Identify which cell holds the provided text, then report its [x, y] central coordinate. 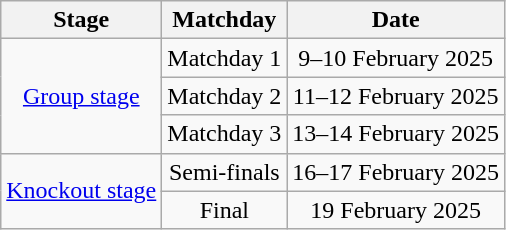
16–17 February 2025 [396, 172]
Stage [82, 20]
Group stage [82, 96]
Matchday 1 [224, 58]
9–10 February 2025 [396, 58]
Matchday 3 [224, 134]
19 February 2025 [396, 210]
11–12 February 2025 [396, 96]
13–14 February 2025 [396, 134]
Matchday [224, 20]
Date [396, 20]
Semi-finals [224, 172]
Knockout stage [82, 191]
Final [224, 210]
Matchday 2 [224, 96]
